For the text-containing cell, return its midpoint in (x, y) coordinate format. 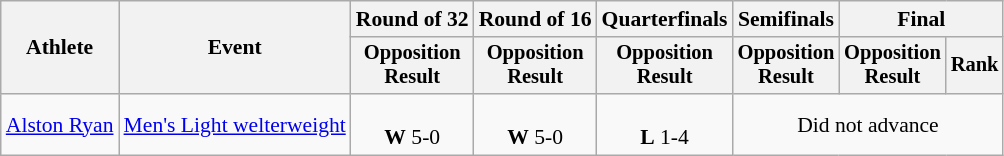
Did not advance (868, 124)
Final (921, 19)
Athlete (60, 48)
Rank (975, 66)
Semifinals (786, 19)
Alston Ryan (60, 124)
Men's Light welterweight (235, 124)
Quarterfinals (665, 19)
Round of 16 (536, 19)
Event (235, 48)
L 1-4 (665, 124)
Round of 32 (412, 19)
